Return the (X, Y) coordinate for the center point of the cell that contains the specified text.  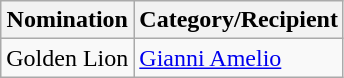
Category/Recipient (239, 20)
Gianni Amelio (239, 58)
Golden Lion (68, 58)
Nomination (68, 20)
